Extract the (x, y) coordinate from the center of the cell holding the provided text.  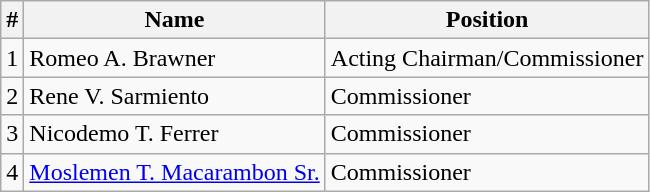
Romeo A. Brawner (174, 58)
Acting Chairman/Commissioner (487, 58)
2 (12, 96)
1 (12, 58)
4 (12, 172)
# (12, 20)
3 (12, 134)
Nicodemo T. Ferrer (174, 134)
Name (174, 20)
Moslemen T. Macarambon Sr. (174, 172)
Position (487, 20)
Rene V. Sarmiento (174, 96)
